Return [X, Y] of the center of cell containing provided text 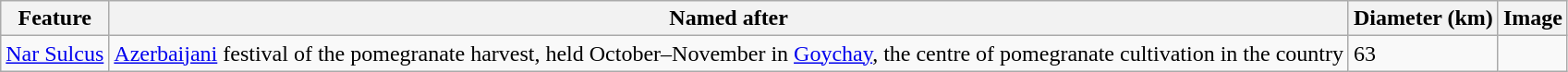
Image [1532, 18]
63 [1423, 54]
Azerbaijani festival of the pomegranate harvest, held October–November in Goychay, the centre of pomegranate cultivation in the country [729, 54]
Diameter (km) [1423, 18]
Named after [729, 18]
Nar Sulcus [55, 54]
Feature [55, 18]
